Locate the cell with the specified text and output its (x, y) center coordinate. 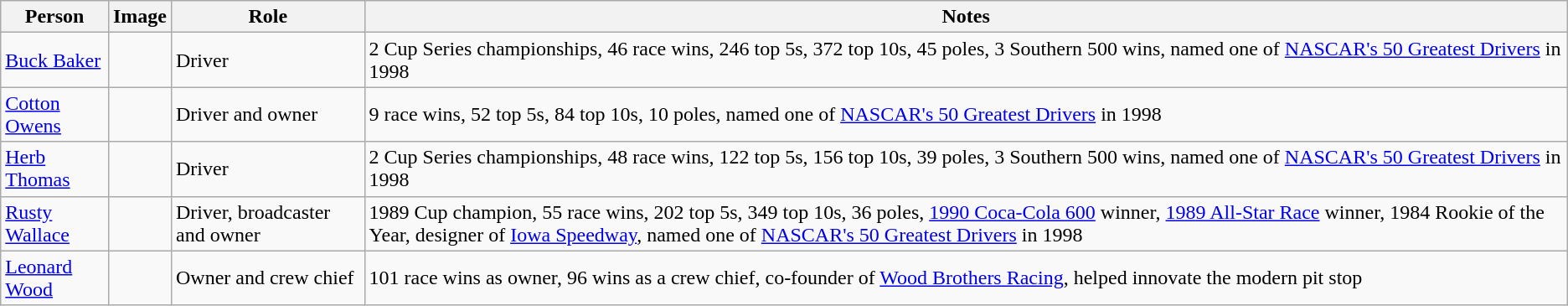
2 Cup Series championships, 48 race wins, 122 top 5s, 156 top 10s, 39 poles, 3 Southern 500 wins, named one of NASCAR's 50 Greatest Drivers in 1998 (966, 169)
Person (55, 17)
Herb Thomas (55, 169)
Buck Baker (55, 60)
Notes (966, 17)
2 Cup Series championships, 46 race wins, 246 top 5s, 372 top 10s, 45 poles, 3 Southern 500 wins, named one of NASCAR's 50 Greatest Drivers in 1998 (966, 60)
101 race wins as owner, 96 wins as a crew chief, co-founder of Wood Brothers Racing, helped innovate the modern pit stop (966, 278)
Leonard Wood (55, 278)
Owner and crew chief (268, 278)
Rusty Wallace (55, 223)
Driver and owner (268, 114)
9 race wins, 52 top 5s, 84 top 10s, 10 poles, named one of NASCAR's 50 Greatest Drivers in 1998 (966, 114)
Image (139, 17)
Cotton Owens (55, 114)
Role (268, 17)
Driver, broadcaster and owner (268, 223)
